Provide the [x, y] coordinate of the cell's center where the given text is located.  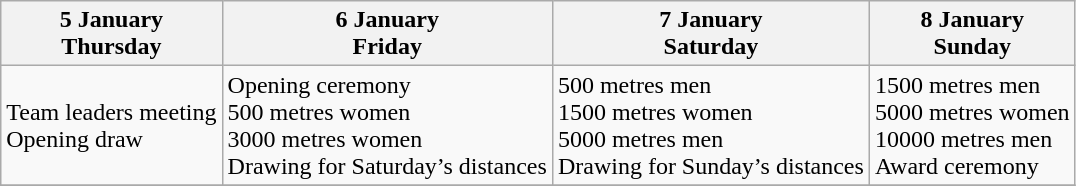
7 JanuarySaturday [710, 34]
Opening ceremony500 metres women3000 metres womenDrawing for Saturday’s distances [387, 126]
500 metres men1500 metres women5000 metres menDrawing for Sunday’s distances [710, 126]
1500 metres men5000 metres women10000 metres menAward ceremony [972, 126]
5 JanuaryThursday [112, 34]
6 JanuaryFriday [387, 34]
8 JanuarySunday [972, 34]
Team leaders meetingOpening draw [112, 126]
